Return (X, Y) of the center of cell containing provided text 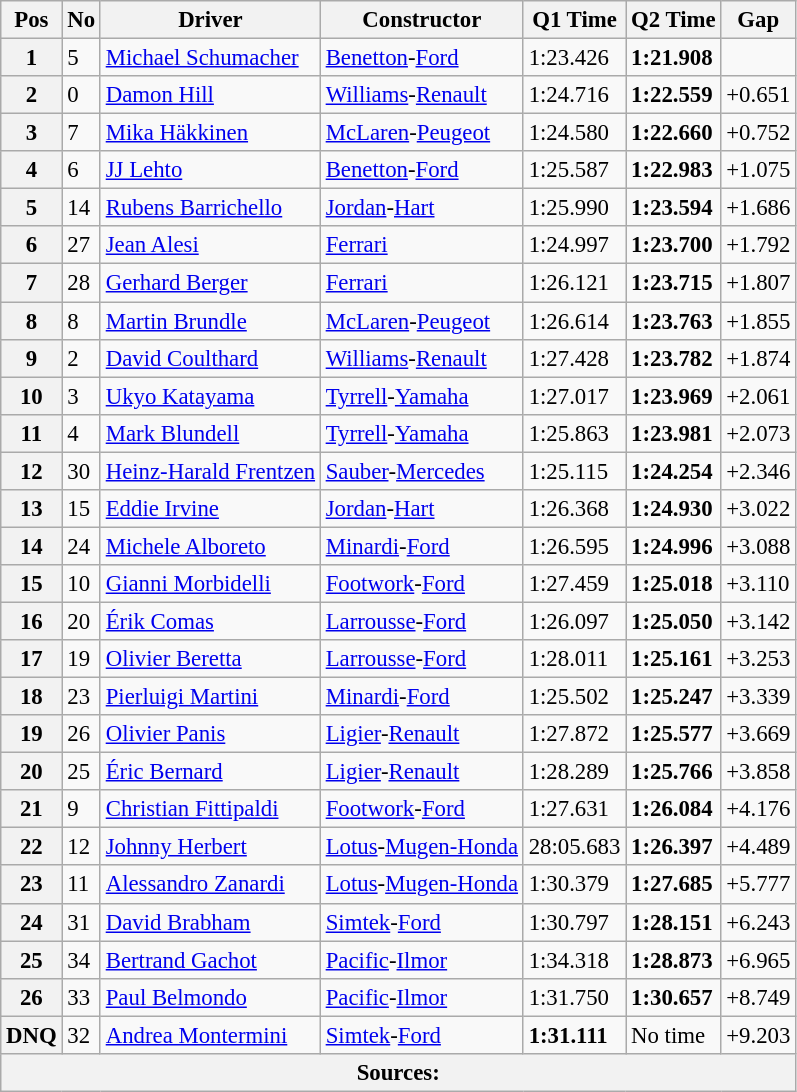
1:25.502 (574, 697)
+2.073 (758, 433)
32 (81, 1035)
1:34.318 (574, 960)
+3.110 (758, 584)
1:26.614 (574, 321)
1:31.750 (574, 997)
Gerhard Berger (210, 283)
Martin Brundle (210, 321)
+3.669 (758, 734)
1:23.763 (674, 321)
1:23.594 (674, 208)
Michael Schumacher (210, 58)
Q2 Time (674, 20)
+3.142 (758, 621)
+1.792 (758, 245)
1:23.715 (674, 283)
1:24.254 (674, 471)
1:28.151 (674, 922)
Olivier Panis (210, 734)
Mark Blundell (210, 433)
Johnny Herbert (210, 847)
No time (674, 1035)
1:25.766 (674, 772)
Michele Alboreto (210, 546)
1:28.011 (574, 659)
Andrea Montermini (210, 1035)
1:26.368 (574, 509)
+0.752 (758, 133)
Christian Fittipaldi (210, 809)
+0.651 (758, 95)
1:24.997 (574, 245)
16 (32, 621)
1:23.426 (574, 58)
1:27.459 (574, 584)
1:25.018 (674, 584)
+1.855 (758, 321)
+1.874 (758, 358)
+2.346 (758, 471)
27 (81, 245)
Alessandro Zanardi (210, 885)
28 (81, 283)
Bertrand Gachot (210, 960)
Sources: (398, 1073)
1:25.863 (574, 433)
1:26.097 (574, 621)
1:25.247 (674, 697)
+1.075 (758, 170)
1:26.121 (574, 283)
Gap (758, 20)
31 (81, 922)
Heinz-Harald Frentzen (210, 471)
Sauber-Mercedes (422, 471)
1:23.969 (674, 396)
1:25.587 (574, 170)
1:27.017 (574, 396)
0 (81, 95)
Damon Hill (210, 95)
+4.176 (758, 809)
1:27.428 (574, 358)
1:24.716 (574, 95)
13 (32, 509)
+1.807 (758, 283)
1:24.580 (574, 133)
Pos (32, 20)
JJ Lehto (210, 170)
Éric Bernard (210, 772)
David Coulthard (210, 358)
+8.749 (758, 997)
Paul Belmondo (210, 997)
1:23.981 (674, 433)
18 (32, 697)
Jean Alesi (210, 245)
34 (81, 960)
1:28.873 (674, 960)
1:25.577 (674, 734)
33 (81, 997)
1:30.379 (574, 885)
1:23.700 (674, 245)
Driver (210, 20)
Gianni Morbidelli (210, 584)
1:27.685 (674, 885)
+2.061 (758, 396)
Rubens Barrichello (210, 208)
+6.965 (758, 960)
1:24.996 (674, 546)
+5.777 (758, 885)
Eddie Irvine (210, 509)
1:26.397 (674, 847)
1:25.115 (574, 471)
1:22.983 (674, 170)
21 (32, 809)
Q1 Time (574, 20)
1:25.050 (674, 621)
1 (32, 58)
1:27.872 (574, 734)
1:21.908 (674, 58)
1:25.990 (574, 208)
17 (32, 659)
+3.858 (758, 772)
+3.253 (758, 659)
Érik Comas (210, 621)
+1.686 (758, 208)
30 (81, 471)
1:26.084 (674, 809)
1:28.289 (574, 772)
1:26.595 (574, 546)
1:30.657 (674, 997)
1:30.797 (574, 922)
Pierluigi Martini (210, 697)
+6.243 (758, 922)
+3.339 (758, 697)
1:23.782 (674, 358)
Mika Häkkinen (210, 133)
1:25.161 (674, 659)
+9.203 (758, 1035)
+3.088 (758, 546)
No (81, 20)
Olivier Beretta (210, 659)
1:22.559 (674, 95)
28:05.683 (574, 847)
DNQ (32, 1035)
David Brabham (210, 922)
1:24.930 (674, 509)
+3.022 (758, 509)
1:31.111 (574, 1035)
1:22.660 (674, 133)
Ukyo Katayama (210, 396)
+4.489 (758, 847)
Constructor (422, 20)
22 (32, 847)
1:27.631 (574, 809)
